Identify which cell holds the provided text, then report its [X, Y] central coordinate. 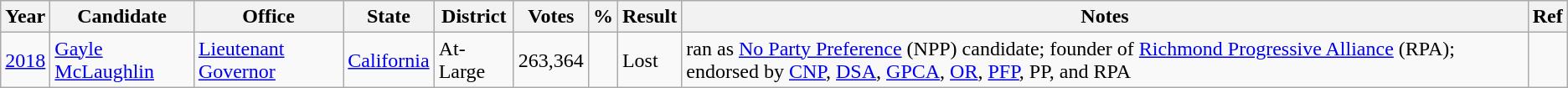
Office [268, 17]
At-Large [474, 60]
263,364 [551, 60]
Gayle McLaughlin [122, 60]
2018 [25, 60]
Notes [1105, 17]
ran as No Party Preference (NPP) candidate; founder of Richmond Progressive Alliance (RPA); endorsed by CNP, DSA, GPCA, OR, PFP, PP, and RPA [1105, 60]
District [474, 17]
State [389, 17]
Ref [1548, 17]
Votes [551, 17]
California [389, 60]
Lost [649, 60]
Lieutenant Governor [268, 60]
Result [649, 17]
Year [25, 17]
Candidate [122, 17]
% [603, 17]
